Return (x, y) of the center of cell containing provided text 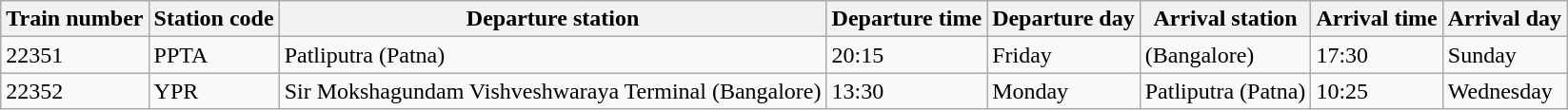
Arrival day (1504, 19)
Station code (213, 19)
Arrival station (1225, 19)
Wednesday (1504, 91)
22352 (74, 91)
Departure time (906, 19)
17:30 (1377, 55)
13:30 (906, 91)
10:25 (1377, 91)
20:15 (906, 55)
Departure station (552, 19)
Departure day (1064, 19)
22351 (74, 55)
Arrival time (1377, 19)
Train number (74, 19)
YPR (213, 91)
PPTA (213, 55)
Friday (1064, 55)
(Bangalore) (1225, 55)
Monday (1064, 91)
Sunday (1504, 55)
Sir Mokshagundam Vishveshwaraya Terminal (Bangalore) (552, 91)
